Provide the (X, Y) coordinate of the cell's center where the given text is located.  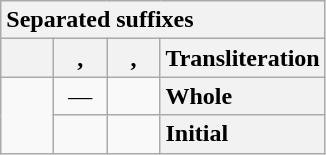
Transliteration (242, 58)
Whole (242, 96)
Separated suffixes (163, 20)
— (80, 96)
Initial (242, 134)
